Capture the cell that displays the provided text and extract its [x, y] central coordinate. 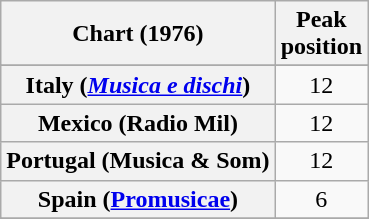
6 [321, 199]
Portugal (Musica & Som) [138, 161]
Chart (1976) [138, 34]
Italy (Musica e dischi) [138, 85]
Mexico (Radio Mil) [138, 123]
Spain (Promusicae) [138, 199]
Peakposition [321, 34]
